Extract the [x, y] coordinate from the center of the cell holding the provided text.  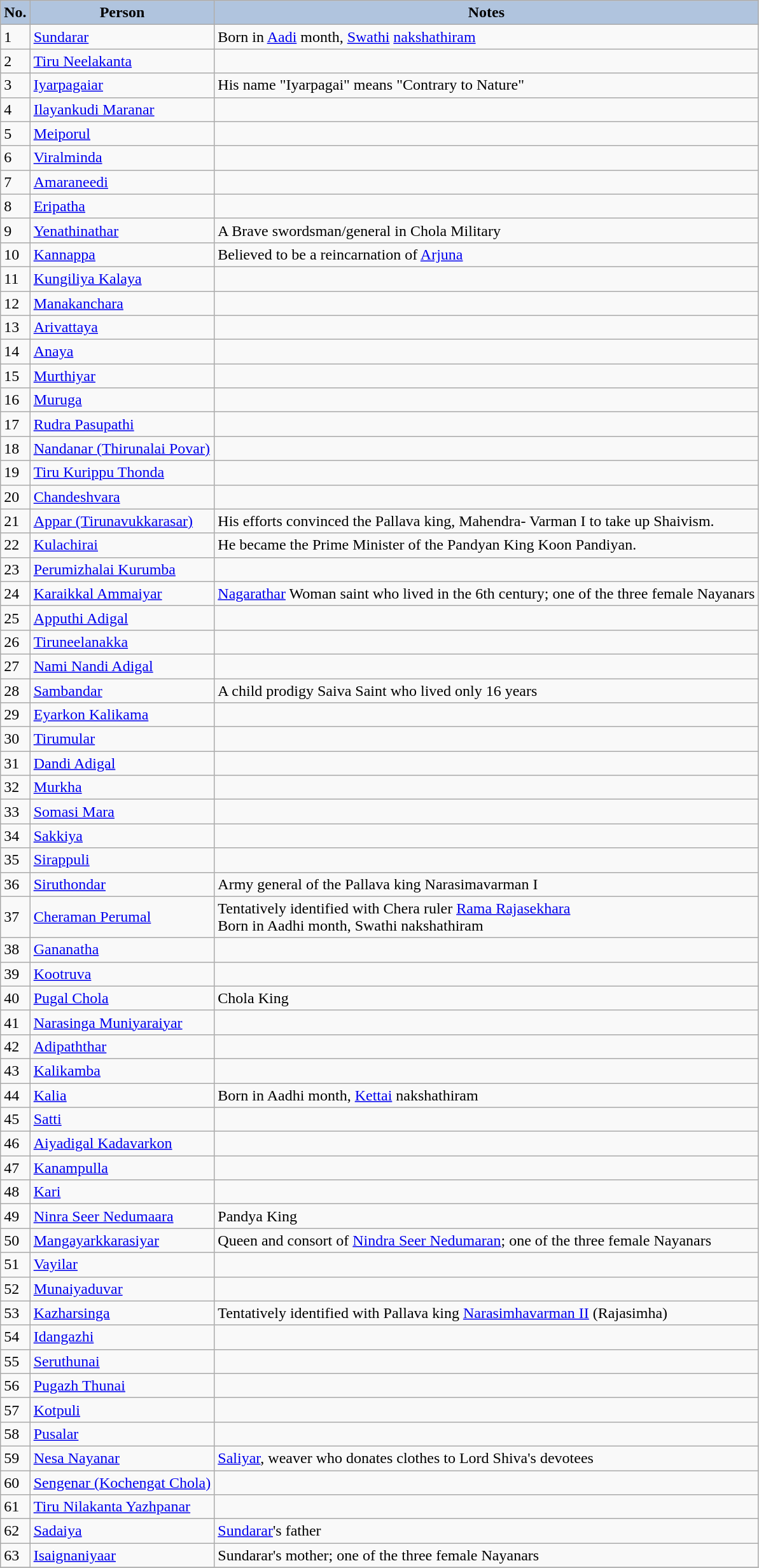
54 [15, 1337]
Sakkiya [122, 836]
Sengenar (Kochengat Chola) [122, 1483]
Eripatha [122, 206]
Apputhi Adigal [122, 618]
14 [15, 352]
Dandi Adigal [122, 763]
Sadaiya [122, 1531]
3 [15, 85]
Queen and consort of Nindra Seer Nedumaran; one of the three female Nayanars [486, 1240]
23 [15, 569]
Person [122, 13]
He became the Prime Minister of the Pandyan King Koon Pandiyan. [486, 545]
Satti [122, 1120]
No. [15, 13]
Murkha [122, 787]
Army general of the Pallava king Narasimavarman I [486, 884]
47 [15, 1168]
Believed to be a reincarnation of Arjuna [486, 254]
Appar (Tirunavukkarasar) [122, 521]
Arivattaya [122, 328]
Viralminda [122, 158]
42 [15, 1046]
30 [15, 739]
12 [15, 303]
Kungiliya Kalaya [122, 279]
1 [15, 37]
Kannappa [122, 254]
Kanampulla [122, 1168]
35 [15, 860]
A Brave swordsman/general in Chola Military [486, 230]
Notes [486, 13]
Chola King [486, 998]
32 [15, 787]
34 [15, 836]
Anaya [122, 352]
4 [15, 109]
Manakanchara [122, 303]
24 [15, 593]
Iyarpagaiar [122, 85]
Tiruneelanakka [122, 642]
17 [15, 424]
Tentatively identified with Pallava king Narasimhavarman II (Rajasimha) [486, 1313]
Meiporul [122, 134]
13 [15, 328]
Karaikkal Ammaiyar [122, 593]
10 [15, 254]
62 [15, 1531]
49 [15, 1216]
Siruthondar [122, 884]
19 [15, 473]
52 [15, 1289]
11 [15, 279]
Mangayarkkarasiyar [122, 1240]
8 [15, 206]
Munaiyaduvar [122, 1289]
Sundarar [122, 37]
48 [15, 1192]
Sirappuli [122, 860]
Tirumular [122, 739]
Kulachirai [122, 545]
Eyarkon Kalikama [122, 715]
Somasi Mara [122, 812]
Pusalar [122, 1434]
40 [15, 998]
A child prodigy Saiva Saint who lived only 16 years [486, 690]
Vayilar [122, 1265]
Aiyadigal Kadavarkon [122, 1144]
Kalia [122, 1095]
44 [15, 1095]
33 [15, 812]
Chandeshvara [122, 497]
29 [15, 715]
Gananatha [122, 950]
Narasinga Muniyaraiyar [122, 1022]
Nami Nandi Adigal [122, 666]
Muruga [122, 400]
28 [15, 690]
7 [15, 182]
Pugazh Thunai [122, 1385]
Born in Aadhi month, Kettai nakshathiram [486, 1095]
2 [15, 61]
31 [15, 763]
Sambandar [122, 690]
Murthiyar [122, 376]
38 [15, 950]
58 [15, 1434]
Pandya King [486, 1216]
43 [15, 1071]
Sundarar's father [486, 1531]
Cheraman Perumal [122, 917]
Tiru Kurippu Thonda [122, 473]
Saliyar, weaver who donates clothes to Lord Shiva's devotees [486, 1458]
Nesa Nayanar [122, 1458]
41 [15, 1022]
Amaraneedi [122, 182]
22 [15, 545]
Yenathinathar [122, 230]
16 [15, 400]
Tiru Neelakanta [122, 61]
5 [15, 134]
6 [15, 158]
56 [15, 1385]
Kazharsinga [122, 1313]
46 [15, 1144]
His name "Iyarpagai" means "Contrary to Nature" [486, 85]
Adipaththar [122, 1046]
53 [15, 1313]
37 [15, 917]
Rudra Pasupathi [122, 424]
27 [15, 666]
Ilayankudi Maranar [122, 109]
18 [15, 448]
60 [15, 1483]
20 [15, 497]
Kalikamba [122, 1071]
Nandanar (Thirunalai Povar) [122, 448]
His efforts convinced the Pallava king, Mahendra- Varman I to take up Shaivism. [486, 521]
57 [15, 1410]
59 [15, 1458]
Kootruva [122, 974]
39 [15, 974]
26 [15, 642]
61 [15, 1507]
55 [15, 1361]
Ninra Seer Nedumaara [122, 1216]
Born in Aadi month, Swathi nakshathiram [486, 37]
Tiru Nilakanta Yazhpanar [122, 1507]
36 [15, 884]
9 [15, 230]
Seruthunai [122, 1361]
Tentatively identified with Chera ruler Rama RajasekharaBorn in Aadhi month, Swathi nakshathiram [486, 917]
63 [15, 1555]
Perumizhalai Kurumba [122, 569]
Nagarathar Woman saint who lived in the 6th century; one of the three female Nayanars [486, 593]
21 [15, 521]
Pugal Chola [122, 998]
Isaignaniyaar [122, 1555]
51 [15, 1265]
Sundarar's mother; one of the three female Nayanars [486, 1555]
15 [15, 376]
45 [15, 1120]
Kari [122, 1192]
50 [15, 1240]
25 [15, 618]
Kotpuli [122, 1410]
Idangazhi [122, 1337]
